Identify which cell holds the provided text, then report its (x, y) central coordinate. 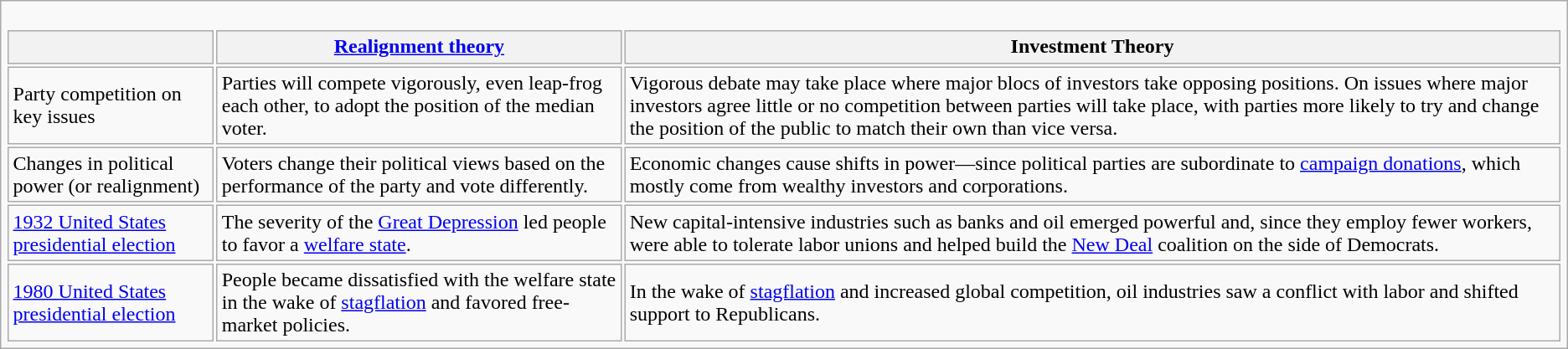
Realignment theory (419, 47)
Parties will compete vigorously, even leap-frog each other, to adopt the position of the median voter. (419, 105)
The severity of the Great Depression led people to favor a welfare state. (419, 233)
People became dissatisfied with the welfare state in the wake of stagflation and favored free-market policies. (419, 303)
1980 United States presidential election (111, 303)
Party competition on key issues (111, 105)
Investment Theory (1092, 47)
In the wake of stagflation and increased global competition, oil industries saw a conflict with labor and shifted support to Republicans. (1092, 303)
Changes in political power (or realignment) (111, 174)
Voters change their political views based on the performance of the party and vote differently. (419, 174)
1932 United States presidential election (111, 233)
